Output the (X, Y) coordinate of the center of the cell containing the given text.  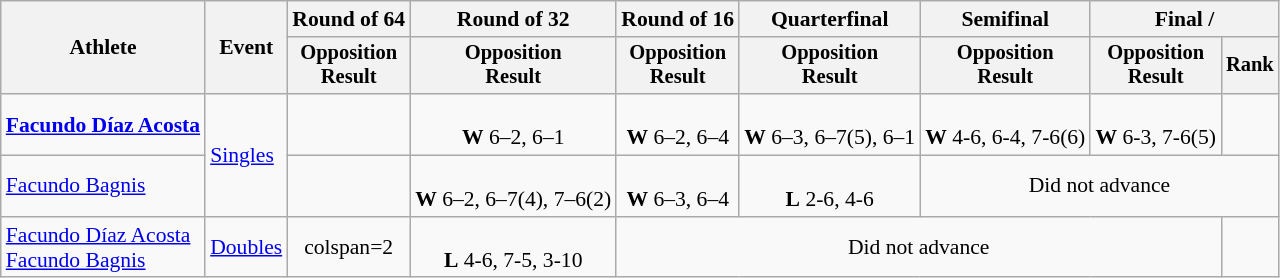
Quarterfinal (830, 19)
Athlete (103, 48)
Round of 64 (348, 19)
W 6-3, 7-6(5) (1156, 124)
Facundo Bagnis (103, 186)
colspan=2 (348, 248)
Rank (1250, 66)
Final / (1184, 19)
W 6–2, 6–1 (513, 124)
Facundo Díaz Acosta (103, 124)
L 4-6, 7-5, 3-10 (513, 248)
Round of 16 (678, 19)
W 6–2, 6–7(4), 7–6(2) (513, 186)
Doubles (246, 248)
W 4-6, 6-4, 7-6(6) (1005, 124)
Singles (246, 155)
Round of 32 (513, 19)
Facundo Díaz AcostaFacundo Bagnis (103, 248)
W 6–3, 6–7(5), 6–1 (830, 124)
Event (246, 48)
L 2-6, 4-6 (830, 186)
W 6–3, 6–4 (678, 186)
W 6–2, 6–4 (678, 124)
Semifinal (1005, 19)
